Return [X, Y] of the center of cell containing provided text 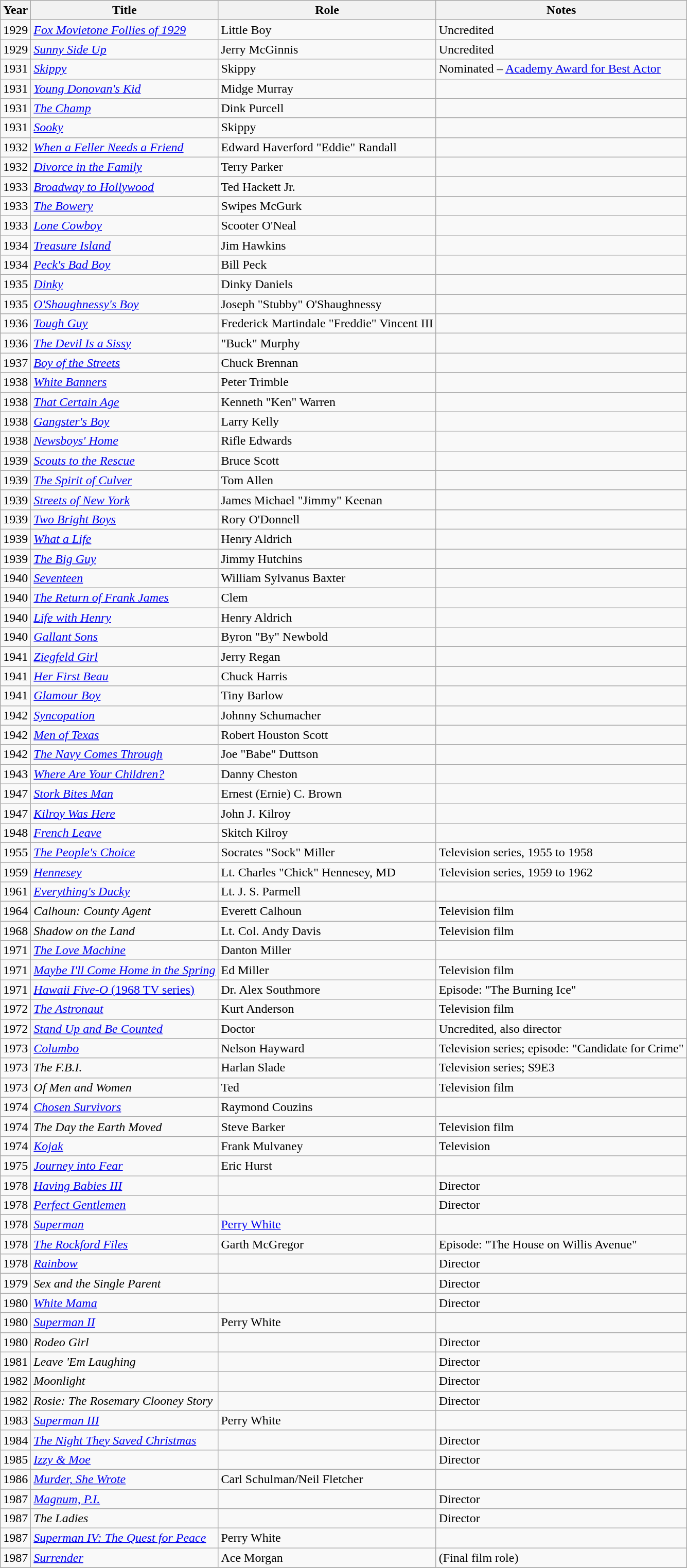
Carl Schulman/Neil Fletcher [327, 1479]
Bill Peck [327, 265]
Life with Henry [125, 618]
Chuck Brennan [327, 363]
Peck's Bad Boy [125, 265]
Lt. J. S. Parmell [327, 892]
1985 [15, 1459]
1968 [15, 931]
White Mama [125, 1303]
The Night They Saved Christmas [125, 1440]
Fox Movietone Follies of 1929 [125, 30]
Ted Hackett Jr. [327, 186]
Johnny Schumacher [327, 715]
Superman III [125, 1420]
Terry Parker [327, 167]
Doctor [327, 1029]
Her First Beau [125, 676]
Tough Guy [125, 324]
Ed Miller [327, 970]
The Day the Earth Moved [125, 1126]
Swipes McGurk [327, 206]
Kenneth "Ken" Warren [327, 402]
Lone Cowboy [125, 225]
Magnum, P.I. [125, 1499]
Ziegfeld Girl [125, 657]
Gallant Sons [125, 637]
When a Feller Needs a Friend [125, 147]
Eric Hurst [327, 1166]
1937 [15, 363]
Episode: "The House on Willis Avenue" [561, 1244]
The Devil Is a Sissy [125, 343]
Tom Allen [327, 480]
Dr. Alex Southmore [327, 990]
1943 [15, 774]
The Champ [125, 108]
Byron "By" Newbold [327, 637]
Stand Up and Be Counted [125, 1029]
Danton Miller [327, 950]
Izzy & Moe [125, 1459]
Rainbow [125, 1264]
O'Shaughnessy's Boy [125, 304]
William Sylvanus Baxter [327, 578]
Role [327, 10]
1959 [15, 872]
1983 [15, 1420]
(Final film role) [561, 1558]
Television series; S9E3 [561, 1068]
Everett Calhoun [327, 911]
Notes [561, 10]
Sooky [125, 128]
Socrates "Sock" Miller [327, 852]
The Bowery [125, 206]
Little Boy [327, 30]
Young Donovan's Kid [125, 89]
Larry Kelly [327, 421]
Ernest (Ernie) C. Brown [327, 794]
Where Are Your Children? [125, 774]
Raymond Couzins [327, 1107]
1948 [15, 833]
Murder, She Wrote [125, 1479]
1979 [15, 1283]
Glamour Boy [125, 696]
Dinky [125, 285]
The Love Machine [125, 950]
1975 [15, 1166]
The Return of Frank James [125, 598]
Television series, 1959 to 1962 [561, 872]
Joseph "Stubby" O'Shaughnessy [327, 304]
Jimmy Hutchins [327, 558]
Dinky Daniels [327, 285]
Syncopation [125, 715]
Joe "Babe" Duttson [327, 754]
Kurt Anderson [327, 1009]
Divorce in the Family [125, 167]
1955 [15, 852]
Hennesey [125, 872]
Superman II [125, 1323]
Clem [327, 598]
Danny Cheston [327, 774]
Moonlight [125, 1381]
That Certain Age [125, 402]
Bruce Scott [327, 461]
Journey into Fear [125, 1166]
Leave 'Em Laughing [125, 1362]
Hawaii Five-O (1968 TV series) [125, 990]
Superman [125, 1225]
Episode: "The Burning Ice" [561, 990]
Kilroy Was Here [125, 813]
The People's Choice [125, 852]
Columbo [125, 1048]
Harlan Slade [327, 1068]
The Ladies [125, 1519]
Perfect Gentlemen [125, 1205]
Lt. Charles "Chick" Hennesey, MD [327, 872]
Two Bright Boys [125, 519]
1981 [15, 1362]
Skitch Kilroy [327, 833]
Rory O'Donnell [327, 519]
Jim Hawkins [327, 245]
Nominated – Academy Award for Best Actor [561, 69]
Of Men and Women [125, 1087]
Streets of New York [125, 500]
Sunny Side Up [125, 49]
Robert Houston Scott [327, 735]
Television [561, 1146]
Having Babies III [125, 1185]
Frank Mulvaney [327, 1146]
Rodeo Girl [125, 1342]
What a Life [125, 539]
French Leave [125, 833]
White Banners [125, 382]
Rosie: The Rosemary Clooney Story [125, 1401]
1964 [15, 911]
John J. Kilroy [327, 813]
1986 [15, 1479]
1961 [15, 892]
Year [15, 10]
Tiny Barlow [327, 696]
Maybe I'll Come Home in the Spring [125, 970]
Seventeen [125, 578]
James Michael "Jimmy" Keenan [327, 500]
Uncredited, also director [561, 1029]
The Spirit of Culver [125, 480]
Lt. Col. Andy Davis [327, 931]
Gangster's Boy [125, 421]
Ted [327, 1087]
Chosen Survivors [125, 1107]
Television series, 1955 to 1958 [561, 852]
Treasure Island [125, 245]
Scouts to the Rescue [125, 461]
Men of Texas [125, 735]
Chuck Harris [327, 676]
Newsboys' Home [125, 441]
The Big Guy [125, 558]
Frederick Martindale "Freddie" Vincent III [327, 324]
Superman IV: The Quest for Peace [125, 1538]
The Navy Comes Through [125, 754]
Jerry Regan [327, 657]
Garth McGregor [327, 1244]
Calhoun: County Agent [125, 911]
Shadow on the Land [125, 931]
The Rockford Files [125, 1244]
Television series; episode: "Candidate for Crime" [561, 1048]
Surrender [125, 1558]
Title [125, 10]
Edward Haverford "Eddie" Randall [327, 147]
Broadway to Hollywood [125, 186]
Nelson Hayward [327, 1048]
Dink Purcell [327, 108]
Ace Morgan [327, 1558]
Everything's Ducky [125, 892]
Rifle Edwards [327, 441]
Kojak [125, 1146]
1984 [15, 1440]
Stork Bites Man [125, 794]
"Buck" Murphy [327, 343]
Sex and the Single Parent [125, 1283]
Boy of the Streets [125, 363]
The F.B.I. [125, 1068]
The Astronaut [125, 1009]
Peter Trimble [327, 382]
Midge Murray [327, 89]
Scooter O'Neal [327, 225]
Jerry McGinnis [327, 49]
Steve Barker [327, 1126]
